Return the (X, Y) coordinate for the center point of the cell that contains the specified text.  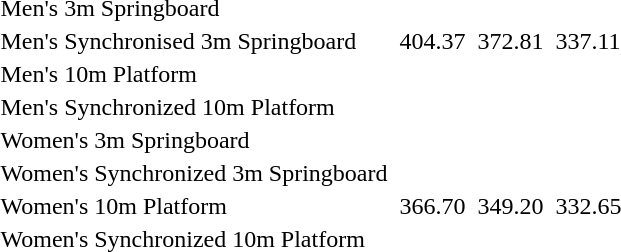
366.70 (432, 206)
349.20 (510, 206)
404.37 (432, 41)
372.81 (510, 41)
